Return (x, y) of the center of cell containing provided text 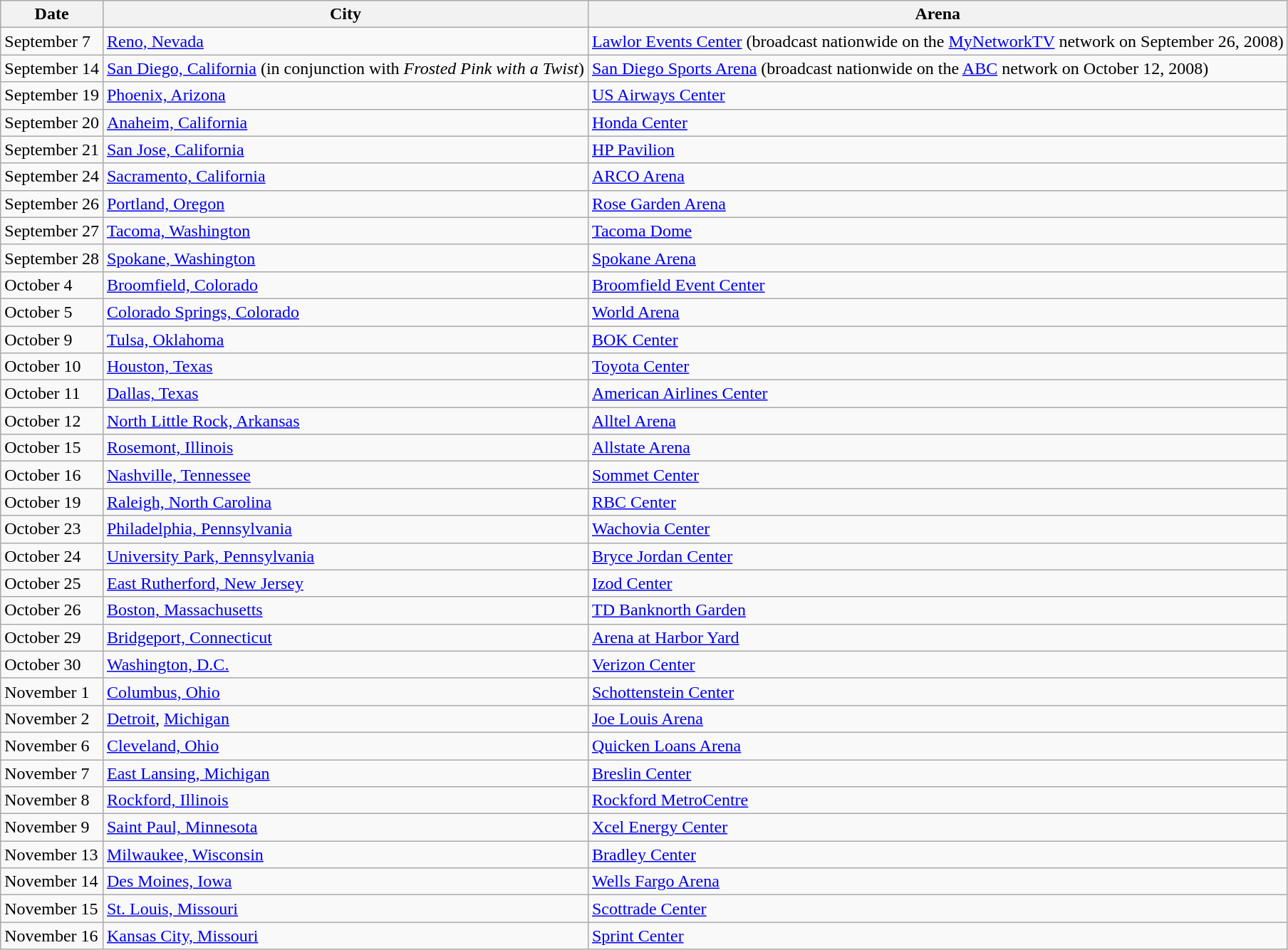
Raleigh, North Carolina (345, 502)
November 1 (52, 691)
Kansas City, Missouri (345, 936)
November 8 (52, 800)
November 16 (52, 936)
Rosemont, Illinois (345, 448)
Rockford MetroCentre (938, 800)
September 28 (52, 258)
Toyota Center (938, 367)
Saint Paul, Minnesota (345, 828)
Sommet Center (938, 475)
October 9 (52, 340)
October 5 (52, 312)
September 24 (52, 177)
Cleveland, Ohio (345, 746)
North Little Rock, Arkansas (345, 421)
Wells Fargo Arena (938, 882)
October 29 (52, 637)
East Rutherford, New Jersey (345, 583)
Date (52, 14)
September 27 (52, 231)
November 15 (52, 909)
Detroit, Michigan (345, 719)
November 7 (52, 773)
University Park, Pennsylvania (345, 556)
October 24 (52, 556)
Wachovia Center (938, 529)
Honda Center (938, 122)
Rose Garden Arena (938, 204)
Columbus, Ohio (345, 691)
September 7 (52, 41)
November 9 (52, 828)
Verizon Center (938, 664)
October 19 (52, 502)
Phoenix, Arizona (345, 95)
HP Pavilion (938, 150)
Houston, Texas (345, 367)
Broomfield, Colorado (345, 285)
St. Louis, Missouri (345, 909)
Arena at Harbor Yard (938, 637)
World Arena (938, 312)
September 20 (52, 122)
September 14 (52, 68)
Bryce Jordan Center (938, 556)
November 6 (52, 746)
September 19 (52, 95)
San Diego, California (in conjunction with Frosted Pink with a Twist) (345, 68)
Colorado Springs, Colorado (345, 312)
November 2 (52, 719)
November 14 (52, 882)
Allstate Arena (938, 448)
Bradley Center (938, 855)
October 26 (52, 610)
October 16 (52, 475)
Broomfield Event Center (938, 285)
Bridgeport, Connecticut (345, 637)
Joe Louis Arena (938, 719)
Dallas, Texas (345, 394)
Xcel Energy Center (938, 828)
Philadelphia, Pennsylvania (345, 529)
Milwaukee, Wisconsin (345, 855)
October 15 (52, 448)
November 13 (52, 855)
October 12 (52, 421)
October 23 (52, 529)
American Airlines Center (938, 394)
Schottenstein Center (938, 691)
Boston, Massachusetts (345, 610)
Tulsa, Oklahoma (345, 340)
Arena (938, 14)
San Jose, California (345, 150)
October 10 (52, 367)
Scottrade Center (938, 909)
Des Moines, Iowa (345, 882)
ARCO Arena (938, 177)
October 25 (52, 583)
TD Banknorth Garden (938, 610)
Breslin Center (938, 773)
October 4 (52, 285)
Spokane Arena (938, 258)
Reno, Nevada (345, 41)
October 30 (52, 664)
Lawlor Events Center (broadcast nationwide on the MyNetworkTV network on September 26, 2008) (938, 41)
September 26 (52, 204)
US Airways Center (938, 95)
Sacramento, California (345, 177)
September 21 (52, 150)
Spokane, Washington (345, 258)
Quicken Loans Arena (938, 746)
Portland, Oregon (345, 204)
Rockford, Illinois (345, 800)
Anaheim, California (345, 122)
City (345, 14)
Washington, D.C. (345, 664)
Nashville, Tennessee (345, 475)
Tacoma Dome (938, 231)
Alltel Arena (938, 421)
October 11 (52, 394)
Sprint Center (938, 936)
Izod Center (938, 583)
BOK Center (938, 340)
RBC Center (938, 502)
East Lansing, Michigan (345, 773)
Tacoma, Washington (345, 231)
San Diego Sports Arena (broadcast nationwide on the ABC network on October 12, 2008) (938, 68)
